Scan for the cell matching the given text and deliver its [X, Y] coordinate at center. 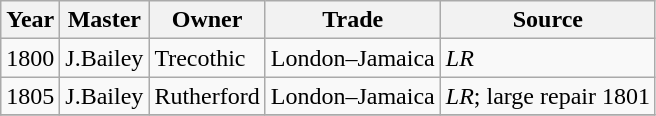
Master [104, 20]
Year [30, 20]
Trade [352, 20]
LR [548, 58]
1805 [30, 96]
1800 [30, 58]
Trecothic [207, 58]
Owner [207, 20]
Source [548, 20]
LR; large repair 1801 [548, 96]
Rutherford [207, 96]
